Extract the [X, Y] coordinate from the center of the cell holding the provided text.  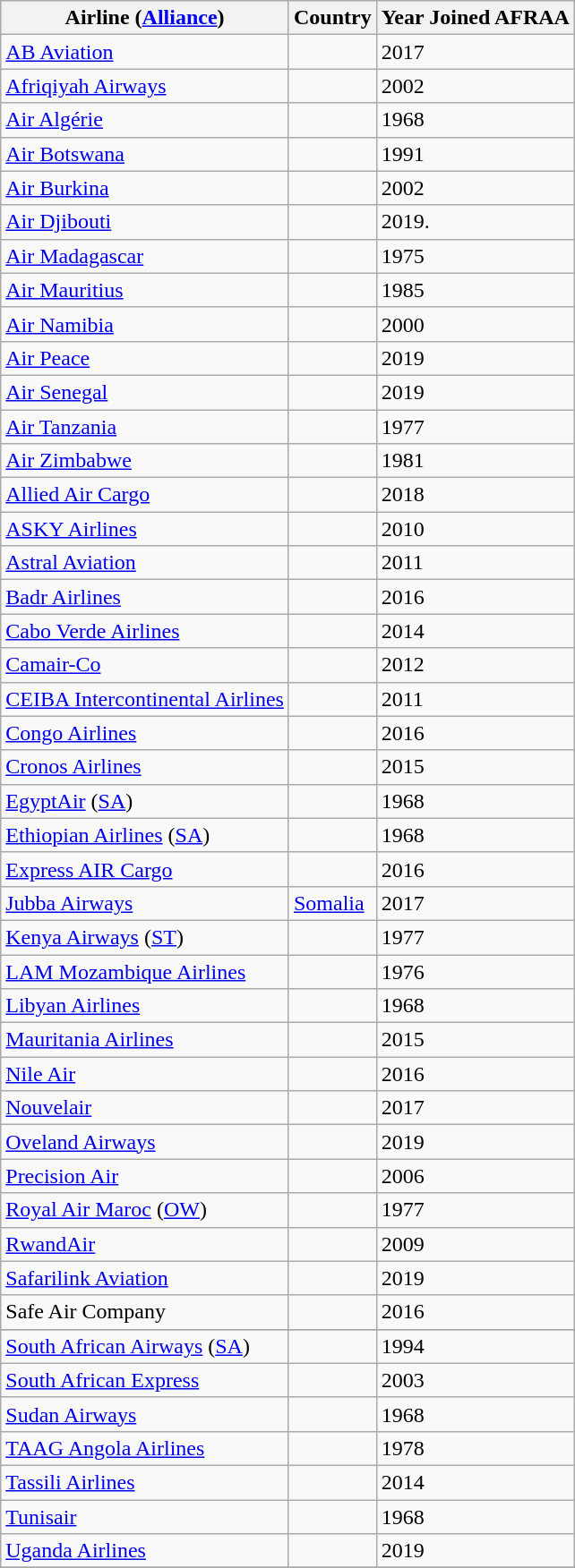
Tunisair [145, 1517]
1981 [475, 461]
1976 [475, 971]
Allied Air Cargo [145, 495]
Libyan Airlines [145, 1006]
Air Peace [145, 358]
Nouvelair [145, 1108]
2000 [475, 324]
South African Express [145, 1380]
ASKY Airlines [145, 529]
1991 [475, 154]
Kenya Airways (ST) [145, 937]
2006 [475, 1176]
Air Tanzania [145, 427]
1985 [475, 290]
2012 [475, 665]
Mauritania Airlines [145, 1040]
Safarilink Aviation [145, 1278]
Sudan Airways [145, 1414]
Tassili Airlines [145, 1482]
EgyptAir (SA) [145, 801]
Airline (Alliance) [145, 18]
2018 [475, 495]
Precision Air [145, 1176]
1994 [475, 1346]
AB Aviation [145, 52]
2010 [475, 529]
Ethiopian Airlines (SA) [145, 835]
Nile Air [145, 1074]
Air Botswana [145, 154]
Country [332, 18]
Air Senegal [145, 392]
Astral Aviation [145, 563]
Uganda Airlines [145, 1551]
RwandAir [145, 1244]
TAAG Angola Airlines [145, 1448]
Royal Air Maroc (OW) [145, 1210]
1975 [475, 256]
2003 [475, 1380]
Afriqiyah Airways [145, 86]
Badr Airlines [145, 597]
Oveland Airways [145, 1142]
Express AIR Cargo [145, 869]
Air Zimbabwe [145, 461]
Air Djibouti [145, 222]
2009 [475, 1244]
Air Namibia [145, 324]
Somalia [332, 903]
Camair-Co [145, 665]
Congo Airlines [145, 733]
Cronos Airlines [145, 767]
LAM Mozambique Airlines [145, 971]
Year Joined AFRAA [475, 18]
Cabo Verde Airlines [145, 631]
Air Algérie [145, 120]
Air Burkina [145, 188]
2019. [475, 222]
CEIBA Intercontinental Airlines [145, 699]
Air Madagascar [145, 256]
Jubba Airways [145, 903]
South African Airways (SA) [145, 1346]
1978 [475, 1448]
Air Mauritius [145, 290]
Safe Air Company [145, 1312]
